Return the [X, Y] coordinate for the center point of the cell that contains the specified text.  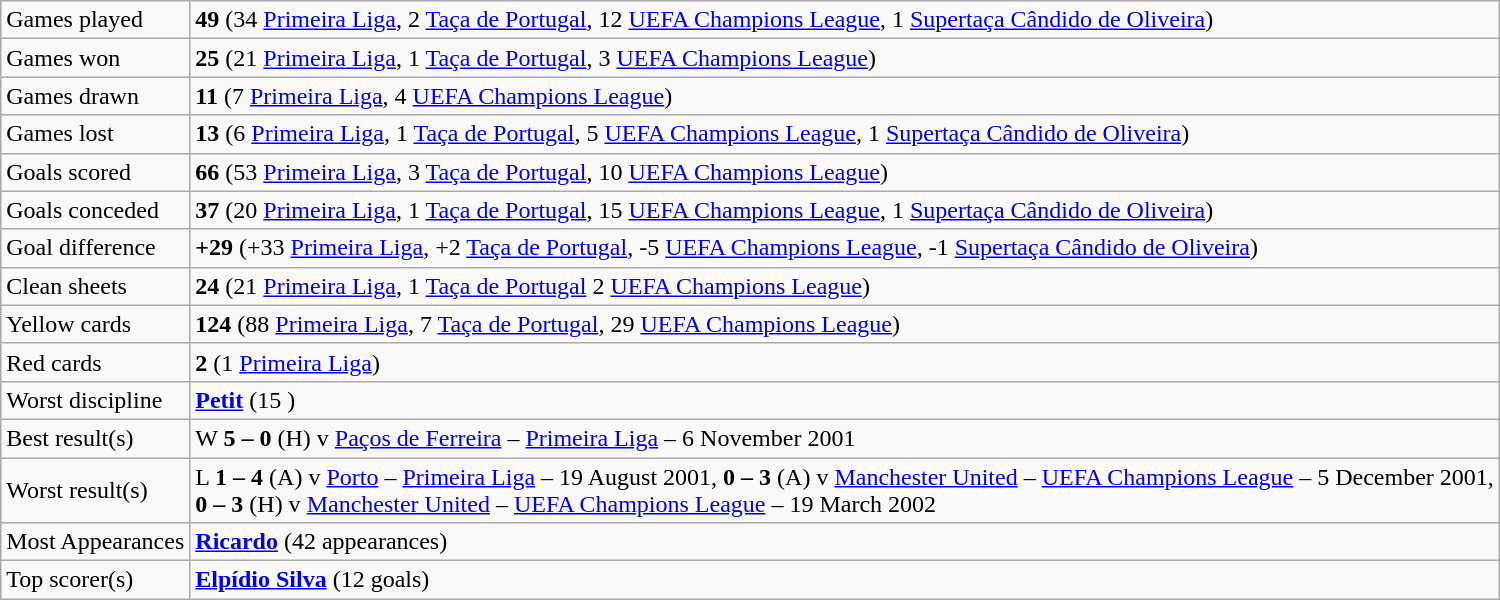
49 (34 Primeira Liga, 2 Taça de Portugal, 12 UEFA Champions League, 1 Supertaça Cândido de Oliveira) [845, 20]
Most Appearances [96, 542]
Ricardo (42 appearances) [845, 542]
+29 (+33 Primeira Liga, +2 Taça de Portugal, -5 UEFA Champions League, -1 Supertaça Cândido de Oliveira) [845, 248]
Games played [96, 20]
2 (1 Primeira Liga) [845, 362]
25 (21 Primeira Liga, 1 Taça de Portugal, 3 UEFA Champions League) [845, 58]
Best result(s) [96, 438]
Games lost [96, 134]
Yellow cards [96, 324]
Clean sheets [96, 286]
Games drawn [96, 96]
W 5 – 0 (H) v Paços de Ferreira – Primeira Liga – 6 November 2001 [845, 438]
Games won [96, 58]
Goals conceded [96, 210]
37 (20 Primeira Liga, 1 Taça de Portugal, 15 UEFA Champions League, 1 Supertaça Cândido de Oliveira) [845, 210]
Red cards [96, 362]
124 (88 Primeira Liga, 7 Taça de Portugal, 29 UEFA Champions League) [845, 324]
Top scorer(s) [96, 580]
Petit (15 ) [845, 400]
11 (7 Primeira Liga, 4 UEFA Champions League) [845, 96]
13 (6 Primeira Liga, 1 Taça de Portugal, 5 UEFA Champions League, 1 Supertaça Cândido de Oliveira) [845, 134]
24 (21 Primeira Liga, 1 Taça de Portugal 2 UEFA Champions League) [845, 286]
66 (53 Primeira Liga, 3 Taça de Portugal, 10 UEFA Champions League) [845, 172]
Worst discipline [96, 400]
Elpídio Silva (12 goals) [845, 580]
Goal difference [96, 248]
Worst result(s) [96, 490]
Goals scored [96, 172]
